Locate the cell with the specified text and output its [X, Y] center coordinate. 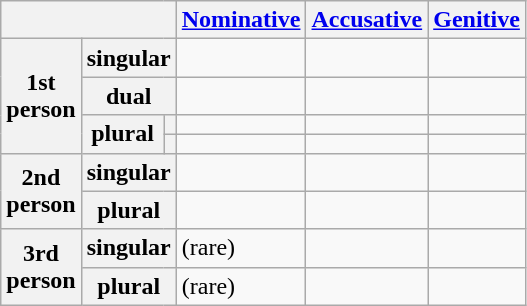
Nominative [241, 20]
Accusative [367, 20]
3rd person [41, 267]
Genitive [477, 20]
1st person [41, 96]
dual [128, 96]
2nd person [41, 191]
